Provide the (X, Y) coordinate of the cell's center where the given text is located.  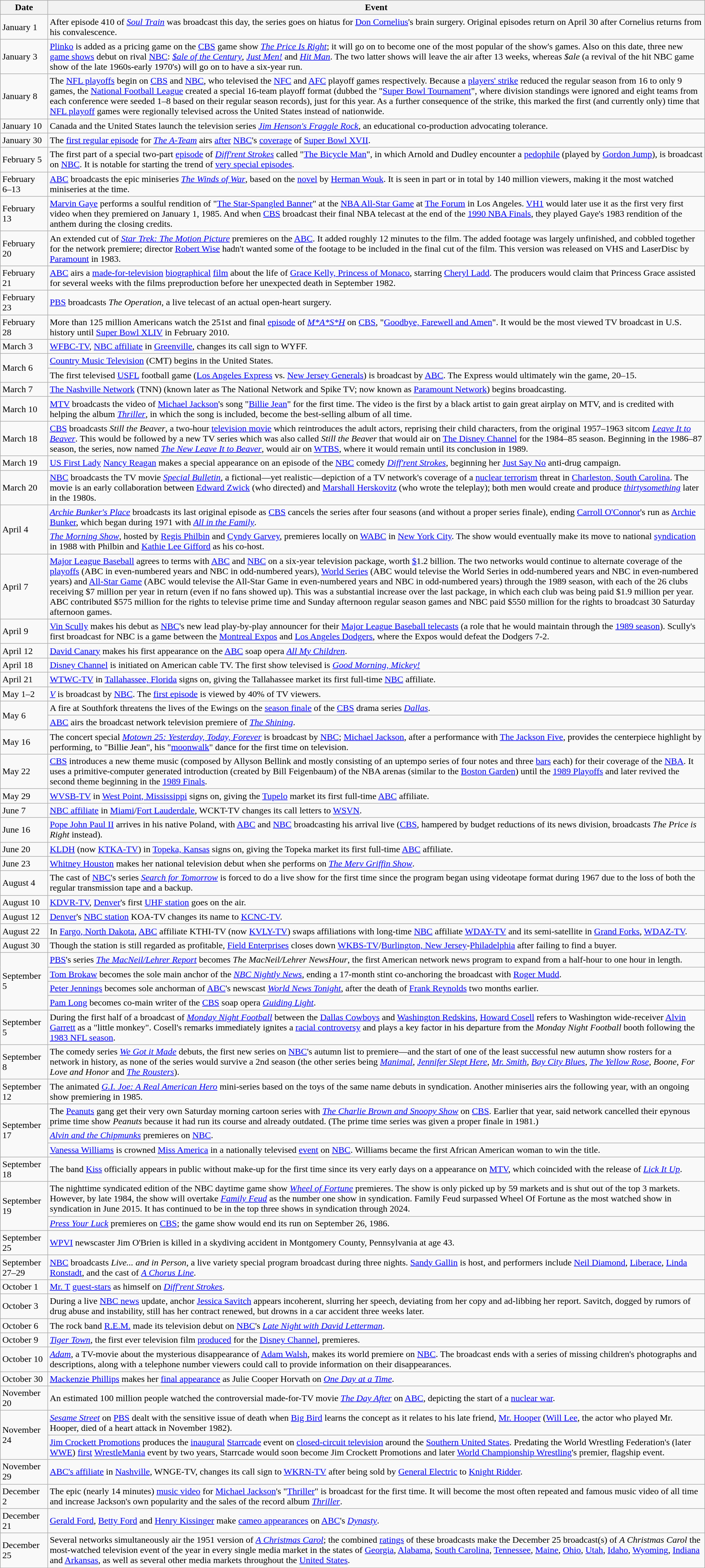
Peter Jennings becomes sole anchorman of ABC's newscast World News Tonight, after the death of Frank Reynolds two months earlier. (377, 989)
The first regular episode for The A-Team airs after NBC's coverage of Super Bowl XVII. (377, 140)
Event (377, 8)
ABC's affiliate in Nashville, WNGE-TV, changes its call sign to WKRN-TV after being sold by General Electric to Knight Ridder. (377, 1472)
Vanessa Williams is crowned Miss America in a nationally televised event on NBC. Williams became the first African American woman to win the title. (377, 1150)
August 22 (24, 931)
February 21 (24, 278)
WFBC-TV, NBC affiliate in Greenville, changes its call sign to WYFF. (377, 347)
PBS broadcasts The Operation, a live telecast of an actual open-heart surgery. (377, 302)
June 7 (24, 810)
Denver's NBC station KOA-TV changes its name to KCNC-TV. (377, 917)
KLDH (now KTKA-TV) in Topeka, Kansas signs on, giving the Topeka market its first full-time ABC affiliate. (377, 849)
April 18 (24, 665)
April 9 (24, 631)
September 25 (24, 1242)
A fire at Southfork threatens the lives of the Ewings on the season finale of the CBS drama series Dallas. (377, 708)
V is broadcast by NBC. The first episode is viewed by 40% of TV viewers. (377, 694)
September 18 (24, 1169)
KDVR-TV, Denver's first UHF station goes on the air. (377, 902)
March 3 (24, 347)
January 3 (24, 57)
March 10 (24, 409)
October 30 (24, 1379)
May 29 (24, 796)
ABC airs the broadcast network television premiere of The Shining. (377, 723)
February 20 (24, 248)
January 10 (24, 126)
NBC affiliate in Miami/Fort Lauderdale, WCKT-TV changes its call letters to WSVN. (377, 810)
An estimated 100 million people watched the controversial made-for-TV movie The Day After on ABC, depicting the start of a nuclear war. (377, 1398)
April 4 (24, 529)
March 6 (24, 368)
May 16 (24, 742)
January 1 (24, 27)
February 5 (24, 160)
February 28 (24, 327)
November 20 (24, 1398)
May 6 (24, 715)
June 20 (24, 849)
Disney Channel is initiated on American cable TV. The first show televised is Good Morning, Mickey! (377, 665)
October 6 (24, 1326)
The Nashville Network (TNN) (known later as The National Network and Spike TV; now known as Paramount Network) begins broadcasting. (377, 390)
October 10 (24, 1359)
Mr. T guest-stars as himself on Diff'rent Strokes. (377, 1287)
August 4 (24, 883)
August 10 (24, 902)
Press Your Luck premieres on CBS; the game show would end its run on September 26, 1986. (377, 1223)
Tiger Town, the first ever television film produced for the Disney Channel, premieres. (377, 1340)
September 19 (24, 1206)
Country Music Television (CMT) begins in the United States. (377, 361)
March 7 (24, 390)
Whitney Houston makes her national television debut when she performs on The Merv Griffin Show. (377, 863)
April 12 (24, 651)
May 22 (24, 772)
David Canary makes his first appearance on the ABC soap opera All My Children. (377, 651)
December 25 (24, 1550)
August 12 (24, 917)
Date (24, 8)
WPVI newscaster Jim O'Brien is killed in a skydiving accident in Montgomery County, Pennsylvania at age 43. (377, 1242)
WVSB-TV in West Point, Mississippi signs on, giving the Tupelo market its first full-time ABC affiliate. (377, 796)
WTWC-TV in Tallahassee, Florida signs on, giving the Tallahassee market its first full-time NBC affiliate. (377, 679)
January 8 (24, 96)
Tom Brokaw becomes the sole main anchor of the NBC Nightly News, ending a 17-month stint co-anchoring the broadcast with Roger Mudd. (377, 974)
June 23 (24, 863)
June 16 (24, 830)
The rock band R.E.M. made its television debut on NBC's Late Night with David Letterman. (377, 1326)
January 30 (24, 140)
May 1–2 (24, 694)
September 12 (24, 1092)
October 9 (24, 1340)
Gerald Ford, Betty Ford and Henry Kissinger make cameo appearances on ABC's Dynasty. (377, 1521)
November 29 (24, 1472)
Alvin and the Chipmunks premieres on NBC. (377, 1136)
Canada and the United States launch the television series Jim Henson's Fraggle Rock, an educational co-production advocating tolerance. (377, 126)
September 27–29 (24, 1267)
November 24 (24, 1435)
September 17 (24, 1130)
March 20 (24, 488)
April 7 (24, 586)
February 13 (24, 214)
August 30 (24, 945)
February 23 (24, 302)
March 18 (24, 439)
October 1 (24, 1287)
Mackenzie Phillips makes her final appearance as Julie Cooper Horvath on One Day at a Time. (377, 1379)
February 6–13 (24, 184)
September 8 (24, 1062)
October 3 (24, 1306)
December 21 (24, 1521)
March 19 (24, 463)
December 2 (24, 1496)
April 21 (24, 679)
Pam Long becomes co-main writer of the CBS soap opera Guiding Light. (377, 1003)
